Extract the [X, Y] coordinate from the center of the cell holding the provided text.  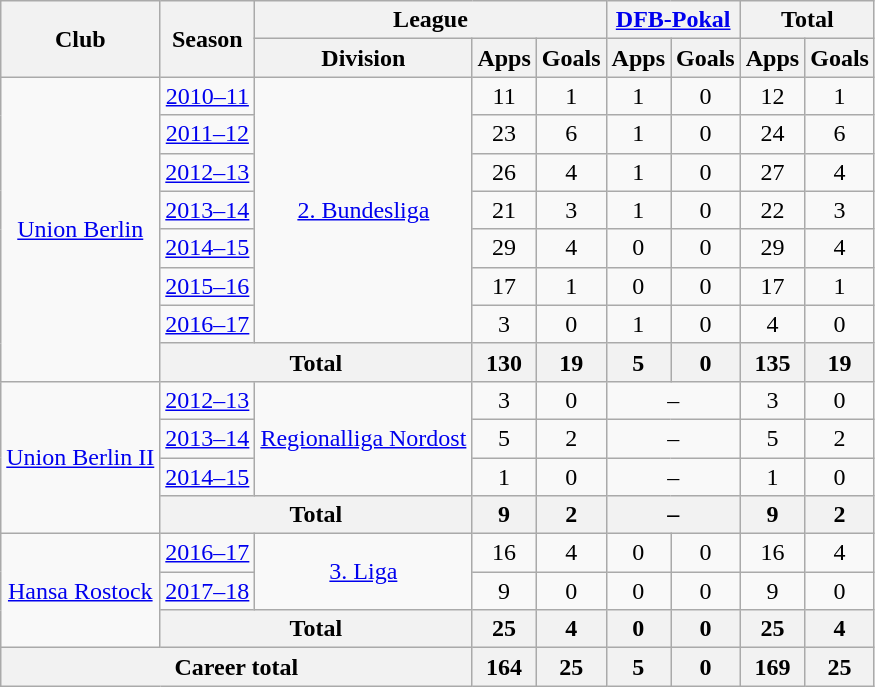
2. Bundesliga [364, 210]
Regionalliga Nordost [364, 438]
22 [772, 210]
23 [504, 134]
Hansa Rostock [80, 591]
11 [504, 96]
Career total [236, 667]
164 [504, 667]
24 [772, 134]
Division [364, 58]
3. Liga [364, 572]
130 [504, 362]
2017–18 [208, 591]
26 [504, 172]
169 [772, 667]
Season [208, 39]
21 [504, 210]
Club [80, 39]
DFB-Pokal [673, 20]
2015–16 [208, 286]
135 [772, 362]
2011–12 [208, 134]
12 [772, 96]
2010–11 [208, 96]
Union Berlin II [80, 457]
League [430, 20]
Union Berlin [80, 229]
27 [772, 172]
